Identify which cell holds the provided text, then report its [X, Y] central coordinate. 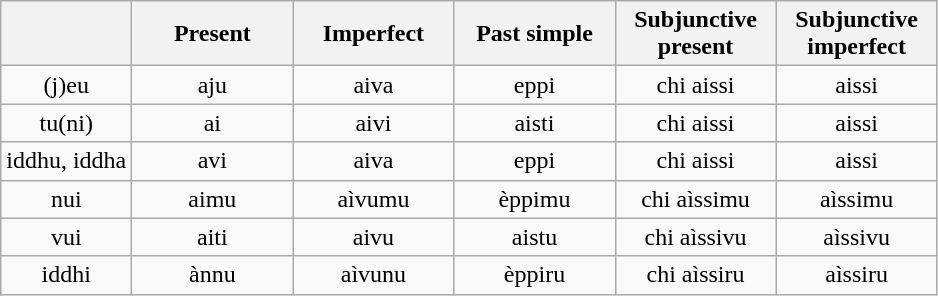
ai [212, 123]
aivu [374, 237]
nui [66, 199]
aimu [212, 199]
aìvunu [374, 275]
aìssiru [856, 275]
ànnu [212, 275]
Subjunctive present [696, 34]
chi aìssimu [696, 199]
aìvumu [374, 199]
aisti [534, 123]
aìssivu [856, 237]
chi aìssiru [696, 275]
(j)eu [66, 85]
tu(ni) [66, 123]
aju [212, 85]
aivi [374, 123]
iddhi [66, 275]
avi [212, 161]
vui [66, 237]
Past simple [534, 34]
chi aìssivu [696, 237]
èppiru [534, 275]
èppimu [534, 199]
Imperfect [374, 34]
aistu [534, 237]
aiti [212, 237]
aìssimu [856, 199]
iddhu, iddha [66, 161]
Subjunctive imperfect [856, 34]
Present [212, 34]
